Provide the [x, y] coordinate of the cell's center where the given text is located.  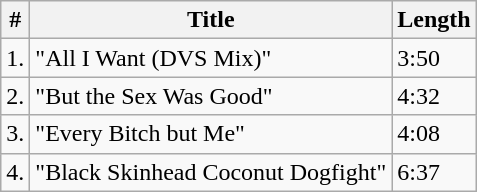
"All I Want (DVS Mix)" [211, 58]
"Black Skinhead Coconut Dogfight" [211, 172]
"But the Sex Was Good" [211, 96]
4:32 [434, 96]
Length [434, 20]
# [16, 20]
1. [16, 58]
6:37 [434, 172]
4. [16, 172]
4:08 [434, 134]
3. [16, 134]
"Every Bitch but Me" [211, 134]
3:50 [434, 58]
2. [16, 96]
Title [211, 20]
